From the cell containing the given text, extract its center point as [X, Y] coordinate. 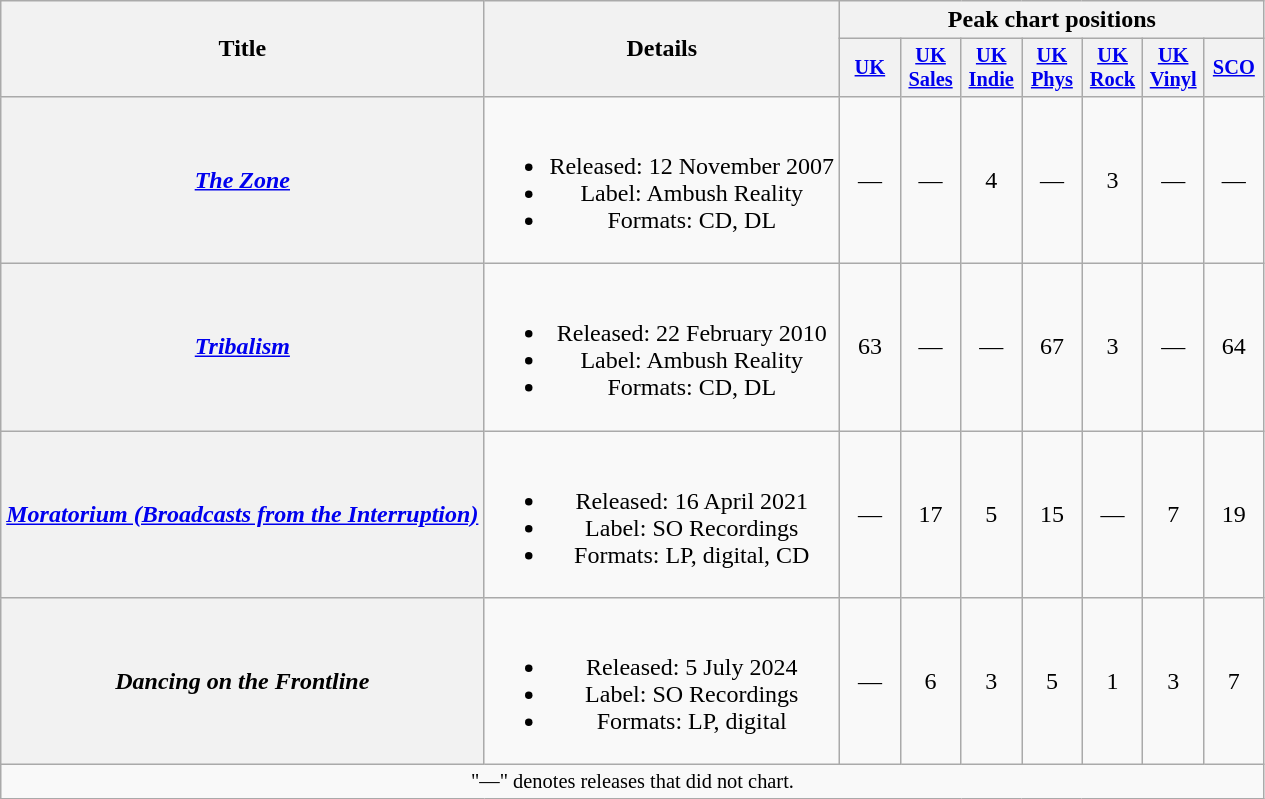
Released: 22 February 2010Label: Ambush RealityFormats: CD, DL [662, 348]
4 [992, 180]
UKPhys [1052, 68]
UKIndie [992, 68]
64 [1234, 348]
6 [930, 682]
SCO [1234, 68]
UK [870, 68]
Peak chart positions [1052, 20]
UKSales [930, 68]
15 [1052, 514]
UKVinyl [1174, 68]
63 [870, 348]
"—" denotes releases that did not chart. [632, 782]
Released: 12 November 2007Label: Ambush RealityFormats: CD, DL [662, 180]
1 [1112, 682]
Released: 5 July 2024Label: SO RecordingsFormats: LP, digital [662, 682]
67 [1052, 348]
UK Rock [1112, 68]
17 [930, 514]
19 [1234, 514]
Details [662, 49]
The Zone [242, 180]
Released: 16 April 2021Label: SO RecordingsFormats: LP, digital, CD [662, 514]
Dancing on the Frontline [242, 682]
Title [242, 49]
Tribalism [242, 348]
Moratorium (Broadcasts from the Interruption) [242, 514]
